Search for the cell housing the specified text and yield its (x, y) center coordinate. 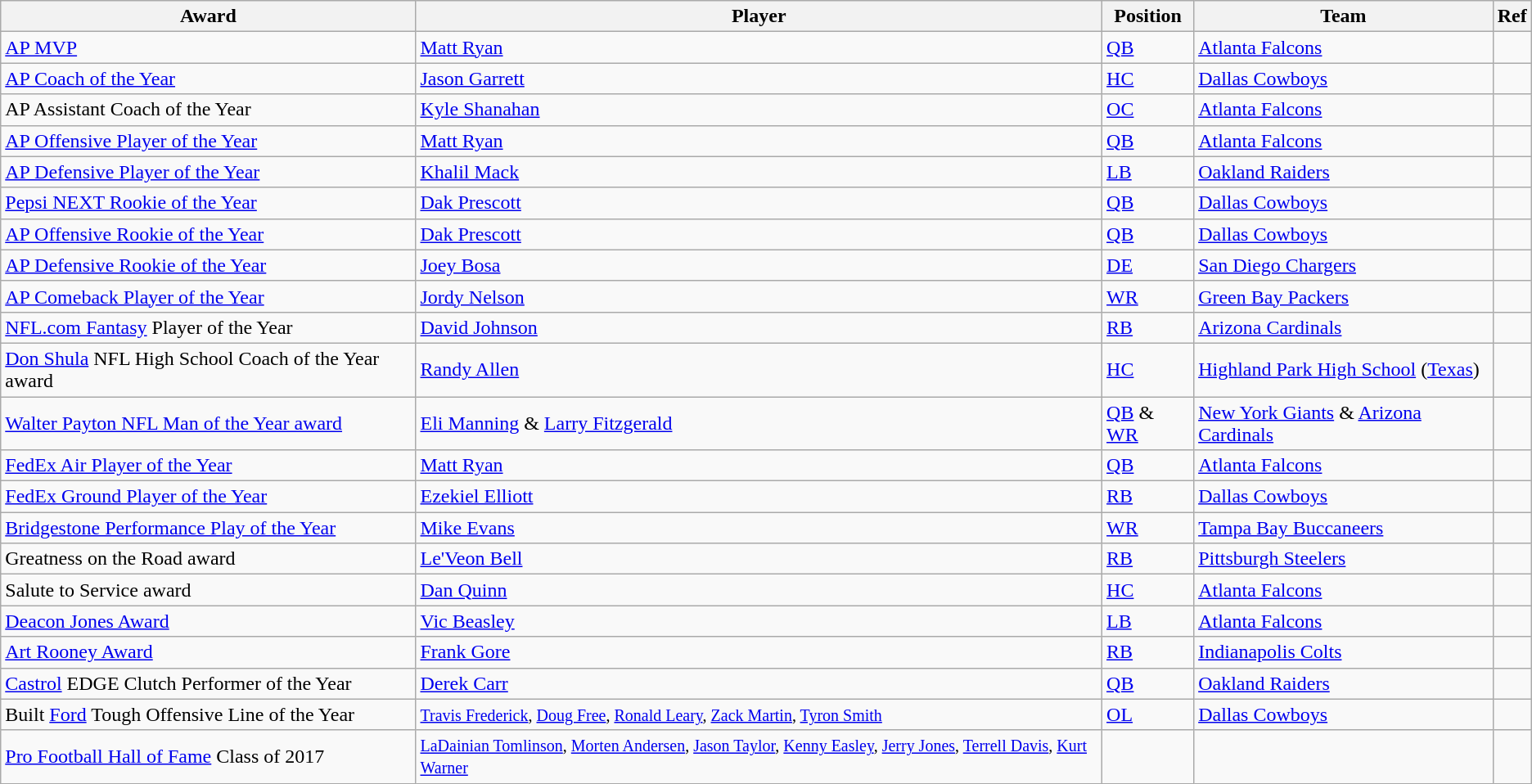
Indianapolis Colts (1344, 652)
Derek Carr (759, 683)
NFL.com Fantasy Player of the Year (208, 327)
OL (1148, 714)
Highland Park High School (Texas) (1344, 370)
FedEx Ground Player of the Year (208, 497)
Built Ford Tough Offensive Line of the Year (208, 714)
Team (1344, 16)
Walter Payton NFL Man of the Year award (208, 422)
Pittsburgh Steelers (1344, 559)
AP Offensive Rookie of the Year (208, 234)
Bridgestone Performance Play of the Year (208, 528)
Arizona Cardinals (1344, 327)
AP Assistant Coach of the Year (208, 110)
Le'Veon Bell (759, 559)
Ref (1512, 16)
Joey Bosa (759, 265)
Khalil Mack (759, 172)
AP MVP (208, 47)
Deacon Jones Award (208, 621)
AP Defensive Rookie of the Year (208, 265)
Position (1148, 16)
FedEx Air Player of the Year (208, 466)
Randy Allen (759, 370)
Ezekiel Elliott (759, 497)
Jordy Nelson (759, 296)
AP Comeback Player of the Year (208, 296)
Tampa Bay Buccaneers (1344, 528)
LaDainian Tomlinson, Morten Andersen, Jason Taylor, Kenny Easley, Jerry Jones, Terrell Davis, Kurt Warner (759, 756)
Travis Frederick, Doug Free, Ronald Leary, Zack Martin, Tyron Smith (759, 714)
Pepsi NEXT Rookie of the Year (208, 203)
Art Rooney Award (208, 652)
Vic Beasley (759, 621)
QB & WR (1148, 422)
Frank Gore (759, 652)
Salute to Service award (208, 590)
AP Coach of the Year (208, 79)
OC (1148, 110)
Green Bay Packers (1344, 296)
AP Defensive Player of the Year (208, 172)
Don Shula NFL High School Coach of the Year award (208, 370)
Award (208, 16)
Eli Manning & Larry Fitzgerald (759, 422)
Pro Football Hall of Fame Class of 2017 (208, 756)
San Diego Chargers (1344, 265)
Greatness on the Road award (208, 559)
New York Giants & Arizona Cardinals (1344, 422)
Castrol EDGE Clutch Performer of the Year (208, 683)
Kyle Shanahan (759, 110)
Jason Garrett (759, 79)
Dan Quinn (759, 590)
Player (759, 16)
Mike Evans (759, 528)
DE (1148, 265)
AP Offensive Player of the Year (208, 141)
David Johnson (759, 327)
